Locate the cell with the specified text and output its (x, y) center coordinate. 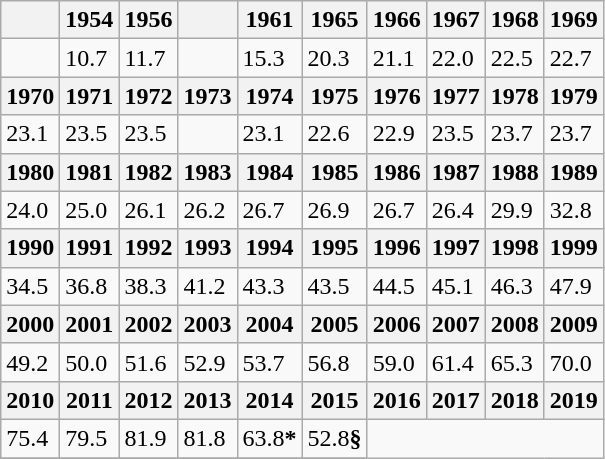
1977 (456, 96)
59.0 (396, 362)
1965 (334, 20)
1970 (30, 96)
1972 (148, 96)
2002 (148, 324)
65.3 (514, 362)
44.5 (396, 286)
2005 (334, 324)
1986 (396, 172)
81.8 (208, 438)
2015 (334, 400)
75.4 (30, 438)
15.3 (270, 58)
47.9 (574, 286)
26.2 (208, 210)
1985 (334, 172)
2009 (574, 324)
1980 (30, 172)
29.9 (514, 210)
1961 (270, 20)
1987 (456, 172)
79.5 (90, 438)
61.4 (456, 362)
2010 (30, 400)
53.7 (270, 362)
1976 (396, 96)
2014 (270, 400)
25.0 (90, 210)
1988 (514, 172)
32.8 (574, 210)
63.8* (270, 438)
34.5 (30, 286)
2019 (574, 400)
1999 (574, 248)
26.4 (456, 210)
21.1 (396, 58)
2018 (514, 400)
56.8 (334, 362)
22.7 (574, 58)
43.5 (334, 286)
50.0 (90, 362)
1966 (396, 20)
1974 (270, 96)
52.8§ (334, 438)
1996 (396, 248)
20.3 (334, 58)
2012 (148, 400)
49.2 (30, 362)
2017 (456, 400)
2000 (30, 324)
1967 (456, 20)
1954 (90, 20)
70.0 (574, 362)
26.1 (148, 210)
1998 (514, 248)
1990 (30, 248)
1994 (270, 248)
1973 (208, 96)
45.1 (456, 286)
1969 (574, 20)
36.8 (90, 286)
1975 (334, 96)
1984 (270, 172)
81.9 (148, 438)
1991 (90, 248)
1992 (148, 248)
1981 (90, 172)
1997 (456, 248)
1982 (148, 172)
46.3 (514, 286)
1989 (574, 172)
2016 (396, 400)
2006 (396, 324)
43.3 (270, 286)
2004 (270, 324)
22.0 (456, 58)
1993 (208, 248)
2007 (456, 324)
1968 (514, 20)
24.0 (30, 210)
52.9 (208, 362)
2011 (90, 400)
1978 (514, 96)
1979 (574, 96)
1956 (148, 20)
1983 (208, 172)
2001 (90, 324)
22.9 (396, 134)
51.6 (148, 362)
2008 (514, 324)
10.7 (90, 58)
22.6 (334, 134)
2003 (208, 324)
2013 (208, 400)
11.7 (148, 58)
26.9 (334, 210)
22.5 (514, 58)
38.3 (148, 286)
1995 (334, 248)
1971 (90, 96)
41.2 (208, 286)
